Identify which cell holds the provided text, then report its (x, y) central coordinate. 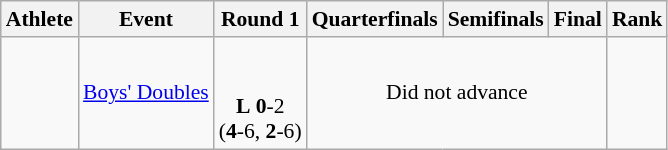
L 0-2 (4-6, 2-6) (260, 93)
Athlete (40, 19)
Final (578, 19)
Round 1 (260, 19)
Rank (638, 19)
Boys' Doubles (146, 93)
Semifinals (496, 19)
Event (146, 19)
Quarterfinals (375, 19)
Did not advance (457, 93)
